Return the [X, Y] coordinate for the center point of the cell that contains the specified text.  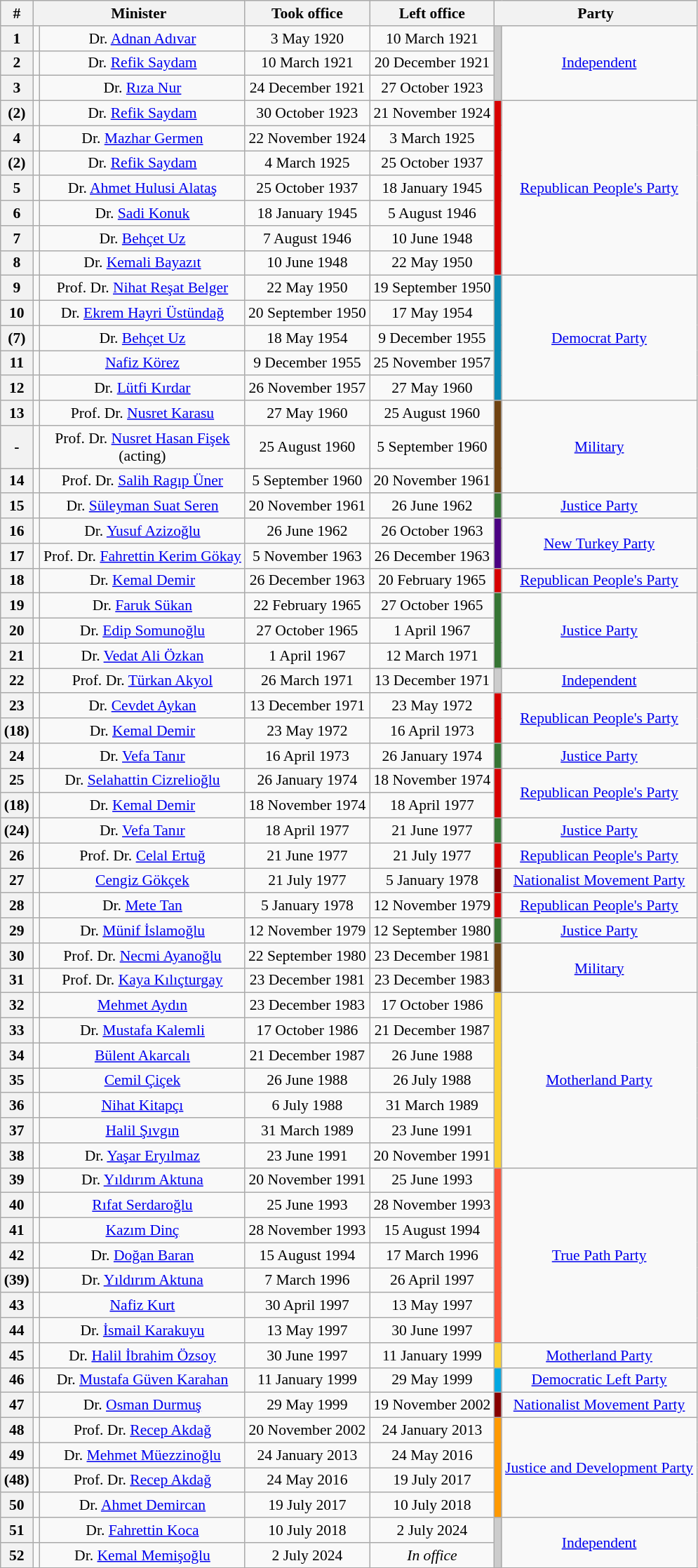
50 [17, 1506]
Nihat Kitapçı [142, 1106]
3 [17, 88]
3 March 1925 [432, 138]
Nafiz Körez [142, 363]
48 [17, 1431]
14 [17, 481]
9 [17, 288]
30 [17, 956]
7 August 1946 [307, 238]
45 [17, 1356]
6 [17, 213]
26 October 1963 [432, 531]
20 November 2002 [307, 1431]
Dr. Osman Durmuş [142, 1405]
4 [17, 138]
Dr. Rıza Nur [142, 88]
In office [432, 1555]
19 [17, 606]
26 March 1971 [307, 681]
17 May 1954 [432, 313]
Prof. Dr. Salih Ragıp Üner [142, 481]
Prof. Dr. Nihat Reşat Belger [142, 288]
Left office [432, 13]
26 July 1988 [432, 1081]
20 December 1921 [432, 63]
8 [17, 263]
26 April 1997 [432, 1280]
Democratic Left Party [599, 1380]
(7) [17, 338]
19 November 2002 [432, 1405]
46 [17, 1380]
22 September 1980 [307, 956]
16 [17, 531]
Democrat Party [599, 338]
11 [17, 363]
26 [17, 856]
# [17, 13]
17 [17, 556]
5 November 1963 [307, 556]
Dr. Mustafa Kalemli [142, 1031]
Dr. Ahmet Demircan [142, 1506]
36 [17, 1106]
Cemil Çiçek [142, 1081]
Dr. Selahattin Cizrelioğlu [142, 780]
Cengiz Gökçek [142, 881]
New Turkey Party [599, 543]
34 [17, 1055]
2 [17, 63]
52 [17, 1555]
25 [17, 780]
30 April 1997 [307, 1306]
Justice and Development Party [599, 1468]
- [17, 447]
Dr. Doğan Baran [142, 1255]
22 February 1965 [307, 606]
Dr. Yaşar Eryılmaz [142, 1156]
31 [17, 980]
35 [17, 1081]
Took office [307, 13]
Kazım Dinç [142, 1231]
Dr. Süleyman Suat Seren [142, 506]
43 [17, 1306]
25 November 1957 [432, 363]
(24) [17, 831]
22 [17, 681]
33 [17, 1031]
18 [17, 581]
True Path Party [599, 1255]
23 [17, 706]
Prof. Dr. Nusret Karasu [142, 413]
44 [17, 1330]
28 [17, 906]
24 [17, 756]
Dr. Cevdet Aykan [142, 706]
20 February 1965 [432, 581]
Dr. Fahrettin Koca [142, 1530]
Dr. Faruk Sükan [142, 606]
Prof. Dr. Necmi Ayanoğlu [142, 956]
41 [17, 1231]
Prof. Dr. Türkan Akyol [142, 681]
Minister [139, 13]
12 September 1980 [432, 931]
17 March 1996 [432, 1255]
Dr. Lütfi Kırdar [142, 388]
4 March 1925 [307, 163]
1 [17, 39]
Dr. Edip Somunoğlu [142, 631]
(39) [17, 1280]
Dr. Ekrem Hayri Üstündağ [142, 313]
21 November 1924 [432, 114]
22 November 1924 [307, 138]
Party [596, 13]
Dr. Halil İbrahim Özsoy [142, 1356]
29 [17, 931]
40 [17, 1205]
Dr. Adnan Adıvar [142, 39]
Dr. İsmail Karakuyu [142, 1330]
Dr. Münif İslamoğlu [142, 931]
15 [17, 506]
5 August 1946 [432, 213]
37 [17, 1130]
51 [17, 1530]
30 October 1923 [307, 114]
27 October 1923 [432, 88]
Mehmet Aydın [142, 1006]
18 May 1954 [307, 338]
Dr. Vedat Ali Özkan [142, 656]
Rıfat Serdaroğlu [142, 1205]
38 [17, 1156]
5 [17, 189]
Dr. Kemal Memişoğlu [142, 1555]
Prof. Dr. Kaya Kılıçturgay [142, 980]
Prof. Dr. Nusret Hasan Fişek(acting) [142, 447]
Dr. Sadi Konuk [142, 213]
7 [17, 238]
13 [17, 413]
19 September 1950 [432, 288]
10 [17, 313]
20 [17, 631]
47 [17, 1405]
12 March 1971 [432, 656]
Dr. Mehmet Müezzinoğlu [142, 1455]
39 [17, 1180]
49 [17, 1455]
6 July 1988 [307, 1106]
Dr. Ahmet Hulusi Alataş [142, 189]
3 May 1920 [307, 39]
Halil Şıvgın [142, 1130]
21 [17, 656]
32 [17, 1006]
42 [17, 1255]
Dr. Kemali Bayazıt [142, 263]
26 November 1957 [307, 388]
7 March 1996 [307, 1280]
24 December 1921 [307, 88]
12 [17, 388]
27 [17, 881]
Dr. Yusuf Azizoğlu [142, 531]
Dr. Mazhar Germen [142, 138]
Nafiz Kurt [142, 1306]
Prof. Dr. Celal Ertuğ [142, 856]
(48) [17, 1480]
Dr. Mete Tan [142, 906]
Prof. Dr. Fahrettin Kerim Gökay [142, 556]
Bülent Akarcalı [142, 1055]
Dr. Mustafa Güven Karahan [142, 1380]
20 September 1950 [307, 313]
